Capture the cell that displays the provided text and extract its [X, Y] central coordinate. 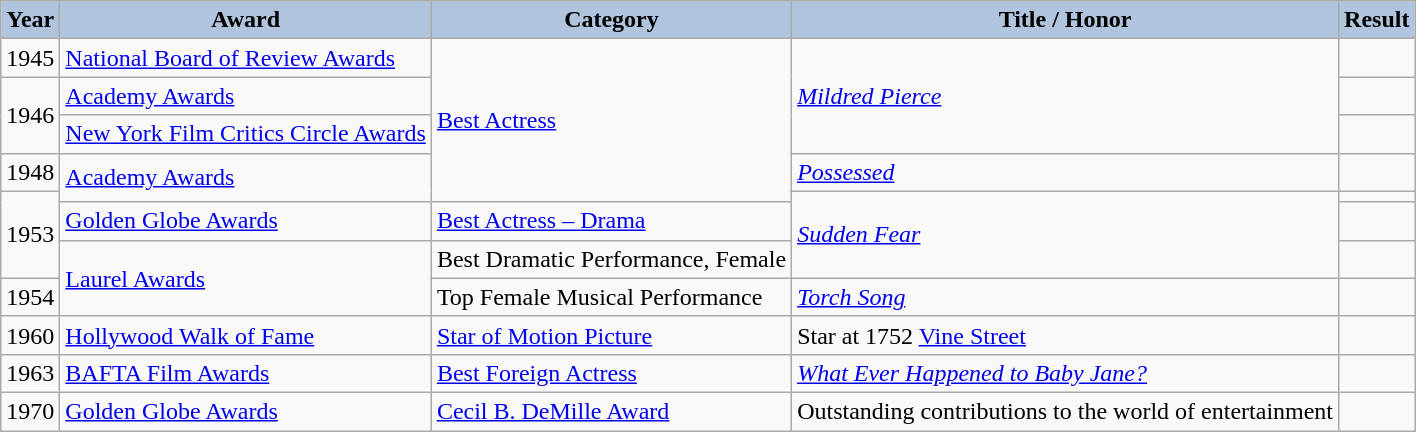
Category [611, 20]
Best Actress – Drama [611, 221]
Award [246, 20]
1946 [30, 115]
1954 [30, 297]
1963 [30, 373]
BAFTA Film Awards [246, 373]
Title / Honor [1066, 20]
1960 [30, 335]
Sudden Fear [1066, 234]
Torch Song [1066, 297]
1970 [30, 411]
Star of Motion Picture [611, 335]
Laurel Awards [246, 278]
Top Female Musical Performance [611, 297]
New York Film Critics Circle Awards [246, 134]
1953 [30, 234]
Outstanding contributions to the world of entertainment [1066, 411]
Possessed [1066, 172]
Cecil B. DeMille Award [611, 411]
Year [30, 20]
Result [1377, 20]
Star at 1752 Vine Street [1066, 335]
National Board of Review Awards [246, 58]
Best Dramatic Performance, Female [611, 259]
Mildred Pierce [1066, 96]
1945 [30, 58]
Best Actress [611, 120]
1948 [30, 172]
What Ever Happened to Baby Jane? [1066, 373]
Best Foreign Actress [611, 373]
Hollywood Walk of Fame [246, 335]
